Scan for the cell matching the given text and deliver its (X, Y) coordinate at center. 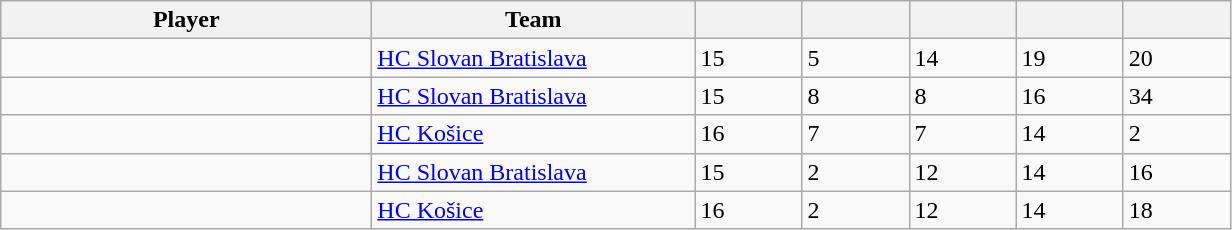
34 (1176, 96)
Team (534, 20)
19 (1070, 58)
5 (856, 58)
18 (1176, 210)
Player (186, 20)
20 (1176, 58)
